Determine the [X, Y] coordinate at the center of the cell enclosing the given text.  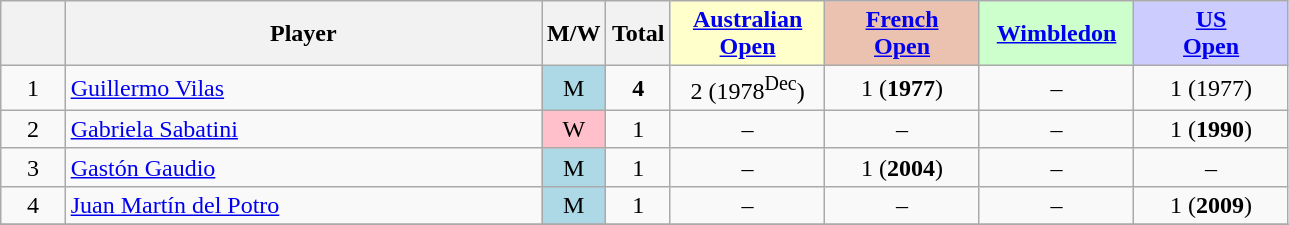
2 (1978Dec) [747, 88]
M/W [574, 34]
W [574, 129]
Total [638, 34]
1 (2004) [902, 167]
2 [33, 129]
French Open [902, 34]
3 [33, 167]
1 (1990) [1212, 129]
Wimbledon [1056, 34]
Juan Martín del Potro [303, 205]
US Open [1212, 34]
Gastón Gaudio [303, 167]
Player [303, 34]
Gabriela Sabatini [303, 129]
Australian Open [747, 34]
Guillermo Vilas [303, 88]
1 (2009) [1212, 205]
